Locate the cell with the specified text and output its (X, Y) center coordinate. 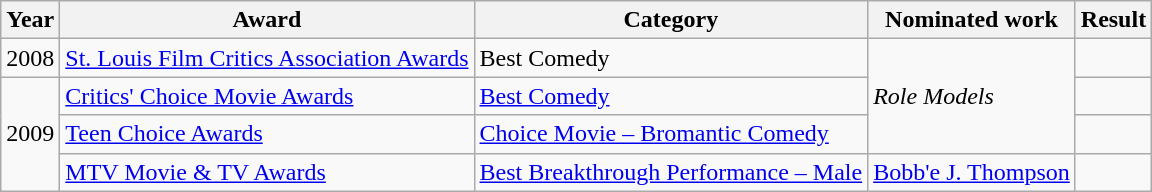
Result (1113, 20)
2009 (30, 134)
St. Louis Film Critics Association Awards (267, 58)
Critics' Choice Movie Awards (267, 96)
Role Models (972, 96)
Category (671, 20)
Choice Movie – Bromantic Comedy (671, 134)
2008 (30, 58)
Bobb'e J. Thompson (972, 172)
Nominated work (972, 20)
Award (267, 20)
MTV Movie & TV Awards (267, 172)
Year (30, 20)
Teen Choice Awards (267, 134)
Best Breakthrough Performance – Male (671, 172)
